For the text-containing cell, return its midpoint in (x, y) coordinate format. 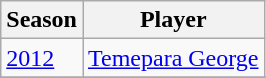
Temepara George (173, 58)
Season (42, 20)
2012 (42, 58)
Player (173, 20)
